Provide the [X, Y] coordinate of the cell's center where the given text is located.  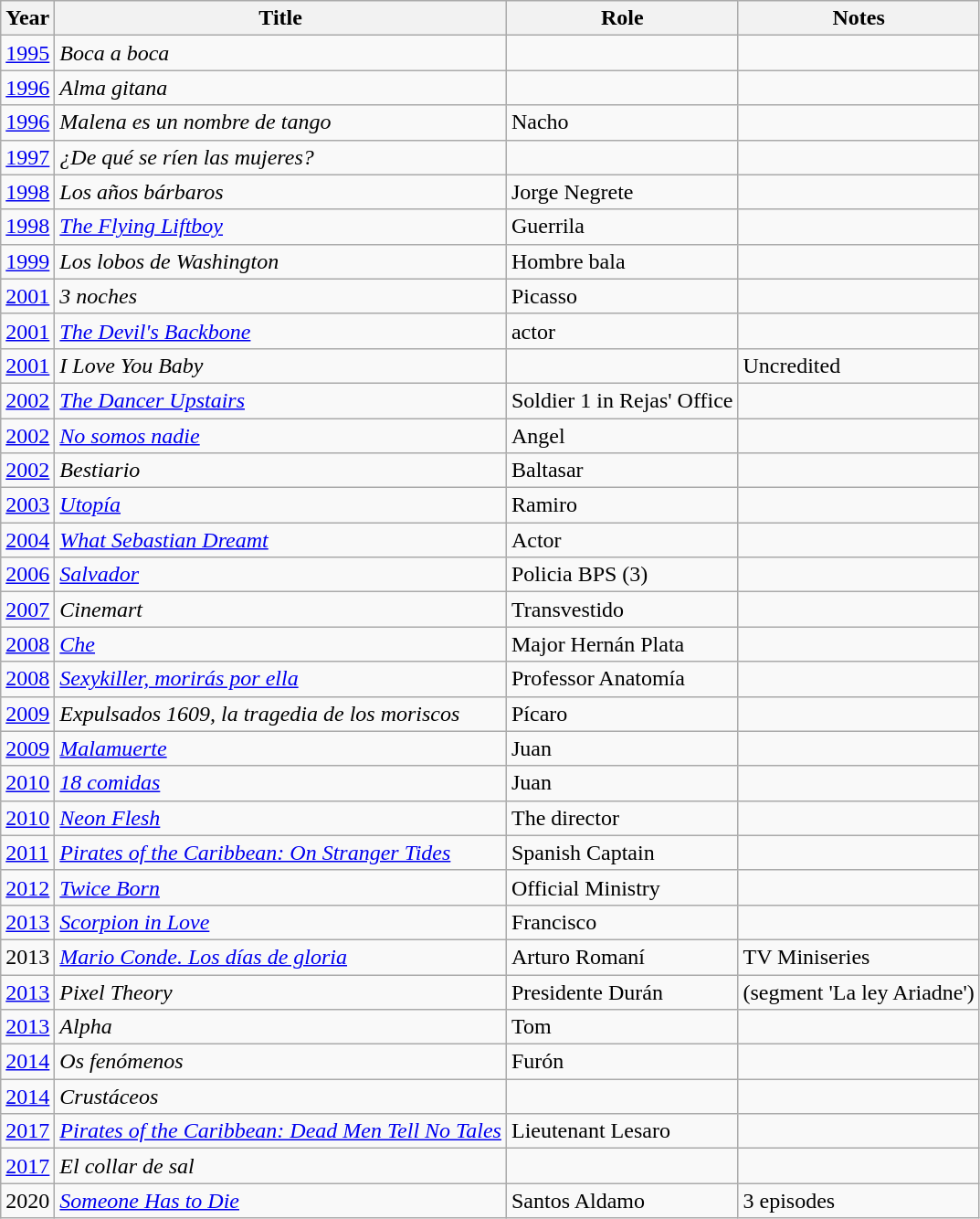
Arturo Romaní [622, 957]
2012 [27, 887]
3 episodes [859, 1201]
Bestiario [281, 471]
The Dancer Upstairs [281, 400]
Angel [622, 436]
Salvador [281, 575]
Alpha [281, 1027]
The Flying Liftboy [281, 227]
1999 [27, 261]
18 comidas [281, 783]
The Devil's Backbone [281, 331]
¿De qué se ríen las mujeres? [281, 157]
Alma gitana [281, 88]
Pirates of the Caribbean: Dead Men Tell No Tales [281, 1131]
The director [622, 818]
Policia BPS (3) [622, 575]
Actor [622, 540]
Los años bárbaros [281, 192]
Role [622, 18]
Professor Anatomía [622, 679]
Soldier 1 in Rejas' Office [622, 400]
Lieutenant Lesaro [622, 1131]
Che [281, 644]
2006 [27, 575]
Os fenómenos [281, 1062]
2003 [27, 505]
Boca a boca [281, 53]
Expulsados 1609, la tragedia de los moriscos [281, 714]
1997 [27, 157]
Tom [622, 1027]
Crustáceos [281, 1097]
Uncredited [859, 366]
Ramiro [622, 505]
El collar de sal [281, 1166]
Mario Conde. Los días de gloria [281, 957]
Furón [622, 1062]
Guerrila [622, 227]
No somos nadie [281, 436]
2011 [27, 853]
Hombre bala [622, 261]
Spanish Captain [622, 853]
Picasso [622, 296]
I Love You Baby [281, 366]
Pirates of the Caribbean: On Stranger Tides [281, 853]
2004 [27, 540]
Cinemart [281, 609]
3 noches [281, 296]
Presidente Durán [622, 991]
Transvestido [622, 609]
Scorpion in Love [281, 922]
Major Hernán Plata [622, 644]
Someone Has to Die [281, 1201]
Twice Born [281, 887]
Title [281, 18]
Pícaro [622, 714]
Notes [859, 18]
1995 [27, 53]
Neon Flesh [281, 818]
Nacho [622, 122]
Year [27, 18]
Baltasar [622, 471]
Utopía [281, 505]
Jorge Negrete [622, 192]
Santos Aldamo [622, 1201]
Francisco [622, 922]
Malamuerte [281, 748]
actor [622, 331]
Los lobos de Washington [281, 261]
Sexykiller, morirás por ella [281, 679]
TV Miniseries [859, 957]
Malena es un nombre de tango [281, 122]
Official Ministry [622, 887]
What Sebastian Dreamt [281, 540]
2007 [27, 609]
2020 [27, 1201]
(segment 'La ley Ariadne') [859, 991]
Pixel Theory [281, 991]
